Capture the cell that displays the provided text and extract its [x, y] central coordinate. 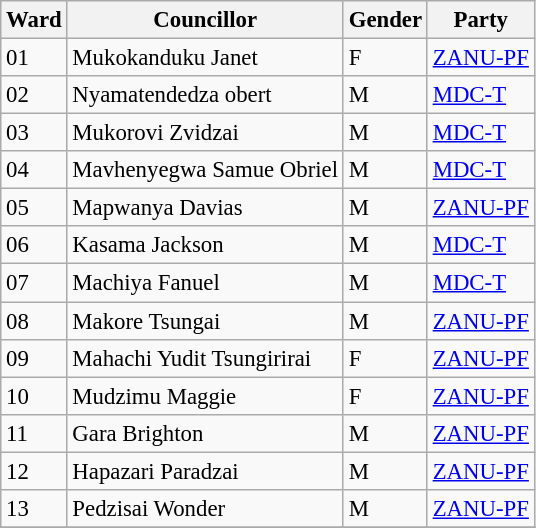
Mudzimu Maggie [205, 396]
Hapazari Paradzai [205, 471]
Ward [34, 20]
Gara Brighton [205, 433]
13 [34, 509]
Machiya Fanuel [205, 283]
08 [34, 321]
07 [34, 283]
04 [34, 170]
10 [34, 396]
Makore Tsungai [205, 321]
05 [34, 208]
Mapwanya Davias [205, 208]
Mavhenyegwa Samue Obriel [205, 170]
Councillor [205, 20]
Party [480, 20]
06 [34, 245]
01 [34, 58]
09 [34, 358]
Mukorovi Zvidzai [205, 133]
Pedzisai Wonder [205, 509]
Mahachi Yudit Tsungirirai [205, 358]
Gender [385, 20]
02 [34, 95]
Kasama Jackson [205, 245]
Nyamatendedza obert [205, 95]
Mukokanduku Janet [205, 58]
03 [34, 133]
11 [34, 433]
12 [34, 471]
